Detect which cell encompasses the target text, then output its (X, Y) center coordinate. 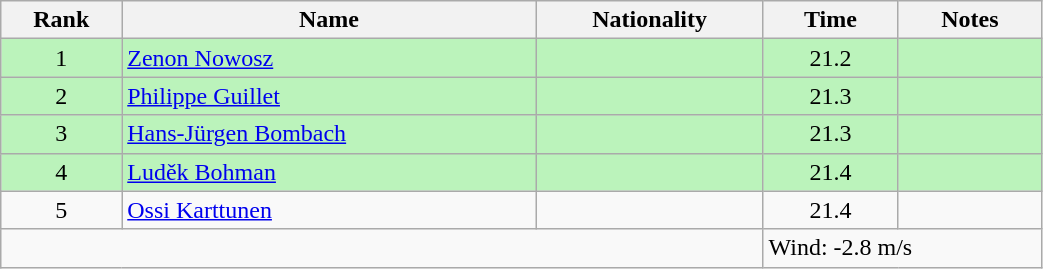
Philippe Guillet (330, 96)
Zenon Nowosz (330, 58)
21.2 (830, 58)
Wind: -2.8 m/s (902, 248)
Notes (970, 20)
5 (62, 210)
Luděk Bohman (330, 172)
Ossi Karttunen (330, 210)
3 (62, 134)
2 (62, 96)
Hans-Jürgen Bombach (330, 134)
1 (62, 58)
Nationality (650, 20)
Name (330, 20)
Rank (62, 20)
4 (62, 172)
Time (830, 20)
